For the text-containing cell, return its midpoint in [x, y] coordinate format. 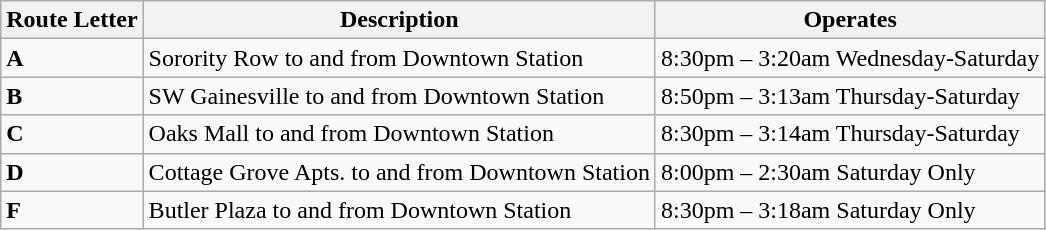
8:30pm – 3:18am Saturday Only [850, 210]
Cottage Grove Apts. to and from Downtown Station [399, 172]
8:30pm – 3:14am Thursday-Saturday [850, 134]
F [72, 210]
8:00pm – 2:30am Saturday Only [850, 172]
SW Gainesville to and from Downtown Station [399, 96]
Butler Plaza to and from Downtown Station [399, 210]
B [72, 96]
Route Letter [72, 20]
Sorority Row to and from Downtown Station [399, 58]
8:50pm – 3:13am Thursday-Saturday [850, 96]
A [72, 58]
Operates [850, 20]
8:30pm – 3:20am Wednesday-Saturday [850, 58]
Oaks Mall to and from Downtown Station [399, 134]
Description [399, 20]
C [72, 134]
D [72, 172]
